Extract the (x, y) coordinate from the center of the cell holding the provided text.  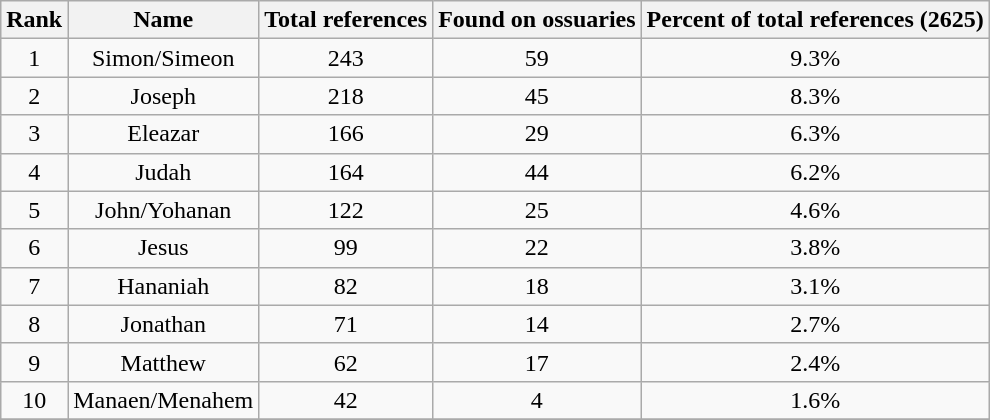
8 (34, 324)
59 (537, 58)
6.2% (815, 172)
2.7% (815, 324)
Found on ossuaries (537, 20)
3.8% (815, 248)
Simon/Simeon (164, 58)
45 (537, 96)
Jesus (164, 248)
Percent of total references (2625) (815, 20)
25 (537, 210)
Hananiah (164, 286)
1.6% (815, 400)
Matthew (164, 362)
Total references (346, 20)
17 (537, 362)
44 (537, 172)
10 (34, 400)
42 (346, 400)
29 (537, 134)
71 (346, 324)
Eleazar (164, 134)
9 (34, 362)
166 (346, 134)
Judah (164, 172)
Jonathan (164, 324)
John/Yohanan (164, 210)
7 (34, 286)
2.4% (815, 362)
1 (34, 58)
3.1% (815, 286)
62 (346, 362)
18 (537, 286)
99 (346, 248)
9.3% (815, 58)
243 (346, 58)
22 (537, 248)
218 (346, 96)
6 (34, 248)
2 (34, 96)
Joseph (164, 96)
164 (346, 172)
82 (346, 286)
Rank (34, 20)
4.6% (815, 210)
122 (346, 210)
6.3% (815, 134)
Manaen/Menahem (164, 400)
8.3% (815, 96)
14 (537, 324)
3 (34, 134)
Name (164, 20)
5 (34, 210)
